Locate the cell with the specified text and output its (X, Y) center coordinate. 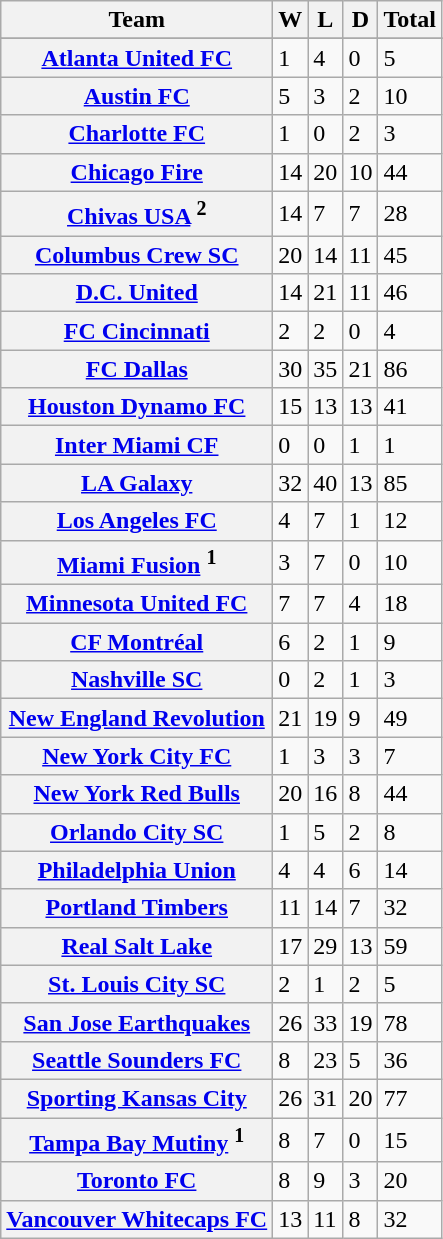
Tampa Bay Mutiny 1 (137, 1140)
78 (410, 1022)
Team (137, 20)
85 (410, 483)
Total (410, 20)
Vancouver Whitecaps FC (137, 1219)
Real Salt Lake (137, 946)
Miami Fusion 1 (137, 562)
30 (290, 369)
33 (326, 1022)
Columbus Crew SC (137, 255)
Nashville SC (137, 680)
New England Revolution (137, 718)
45 (410, 255)
Philadelphia Union (137, 870)
Austin FC (137, 96)
LA Galaxy (137, 483)
29 (326, 946)
Minnesota United FC (137, 604)
Inter Miami CF (137, 445)
Los Angeles FC (137, 521)
Chicago Fire (137, 172)
41 (410, 407)
D.C. United (137, 293)
Sporting Kansas City (137, 1098)
40 (326, 483)
35 (326, 369)
17 (290, 946)
16 (326, 794)
36 (410, 1060)
Atlanta United FC (137, 58)
49 (410, 718)
46 (410, 293)
FC Cincinnati (137, 331)
D (360, 20)
New York Red Bulls (137, 794)
59 (410, 946)
L (326, 20)
Seattle Sounders FC (137, 1060)
New York City FC (137, 756)
Charlotte FC (137, 134)
86 (410, 369)
18 (410, 604)
St. Louis City SC (137, 984)
23 (326, 1060)
W (290, 20)
Houston Dynamo FC (137, 407)
12 (410, 521)
77 (410, 1098)
28 (410, 214)
Chivas USA 2 (137, 214)
Portland Timbers (137, 908)
FC Dallas (137, 369)
Orlando City SC (137, 832)
Toronto FC (137, 1181)
San Jose Earthquakes (137, 1022)
31 (326, 1098)
CF Montréal (137, 642)
